For the text-containing cell, return its midpoint in (x, y) coordinate format. 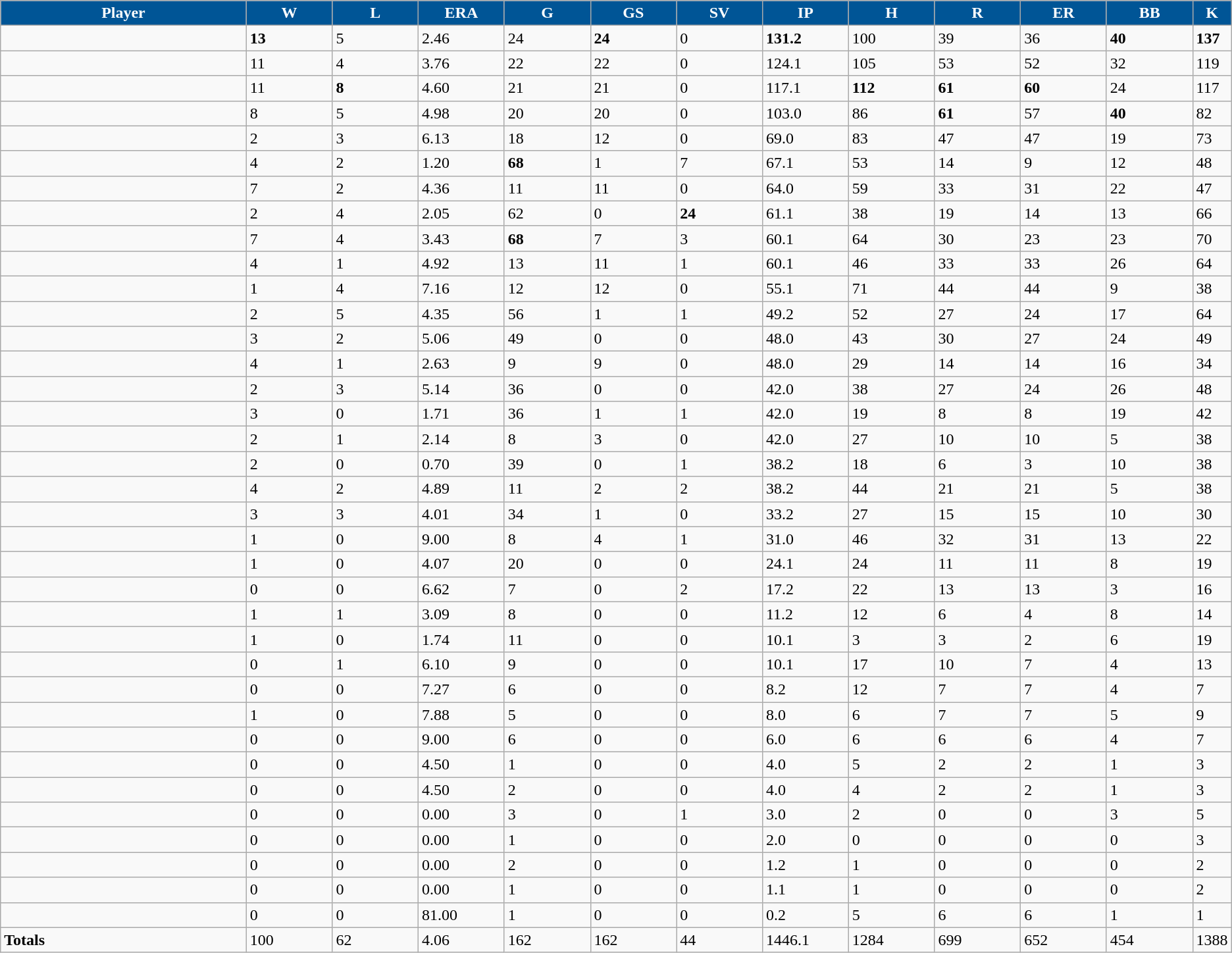
ER (1064, 13)
105 (891, 63)
6.10 (462, 664)
4.06 (462, 940)
56 (548, 314)
K (1212, 13)
4.35 (462, 314)
2.46 (462, 38)
652 (1064, 940)
3.76 (462, 63)
4.36 (462, 188)
59 (891, 188)
2.14 (462, 439)
H (891, 13)
1284 (891, 940)
8.2 (806, 689)
17.2 (806, 589)
31.0 (806, 539)
117 (1212, 88)
1.20 (462, 163)
3.0 (806, 815)
67.1 (806, 163)
42 (1212, 414)
1.1 (806, 890)
6.13 (462, 138)
0.70 (462, 464)
7.16 (462, 288)
Totals (124, 940)
60 (1064, 88)
57 (1064, 113)
70 (1212, 238)
3.09 (462, 614)
1446.1 (806, 940)
5.14 (462, 389)
IP (806, 13)
4.89 (462, 489)
4.92 (462, 263)
43 (891, 339)
71 (891, 288)
4.60 (462, 88)
GS (633, 13)
73 (1212, 138)
29 (891, 364)
L (375, 13)
137 (1212, 38)
3.43 (462, 238)
1.2 (806, 865)
6.62 (462, 589)
BB (1149, 13)
117.1 (806, 88)
103.0 (806, 113)
124.1 (806, 63)
131.2 (806, 38)
81.00 (462, 915)
86 (891, 113)
7.88 (462, 714)
69.0 (806, 138)
64.0 (806, 188)
0.2 (806, 915)
2.05 (462, 213)
112 (891, 88)
2.0 (806, 840)
119 (1212, 63)
4.98 (462, 113)
55.1 (806, 288)
82 (1212, 113)
W (290, 13)
4.01 (462, 514)
ERA (462, 13)
Player (124, 13)
7.27 (462, 689)
4.07 (462, 564)
66 (1212, 213)
6.0 (806, 740)
5.06 (462, 339)
49.2 (806, 314)
24.1 (806, 564)
1388 (1212, 940)
699 (978, 940)
8.0 (806, 714)
11.2 (806, 614)
SV (720, 13)
1.74 (462, 639)
83 (891, 138)
33.2 (806, 514)
G (548, 13)
R (978, 13)
1.71 (462, 414)
61.1 (806, 213)
454 (1149, 940)
2.63 (462, 364)
